Identify which cell holds the provided text, then report its (X, Y) central coordinate. 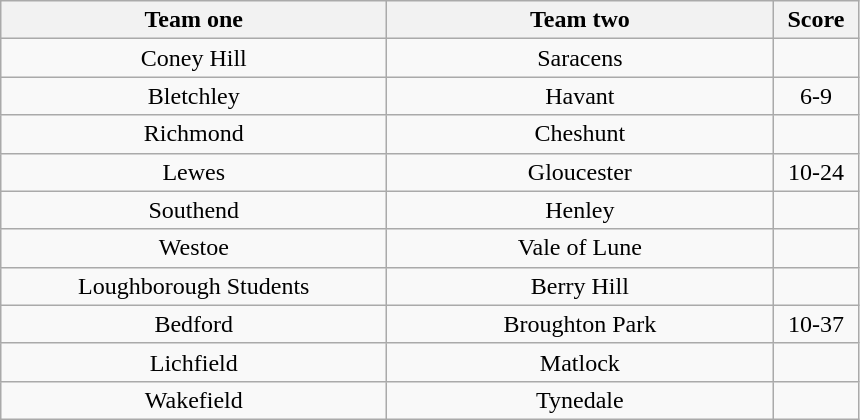
Bedford (194, 324)
Southend (194, 210)
Lewes (194, 172)
Havant (580, 96)
Team one (194, 20)
6-9 (816, 96)
10-37 (816, 324)
Cheshunt (580, 134)
Matlock (580, 362)
Saracens (580, 58)
Lichfield (194, 362)
Team two (580, 20)
Broughton Park (580, 324)
Vale of Lune (580, 248)
Berry Hill (580, 286)
Coney Hill (194, 58)
Wakefield (194, 400)
Score (816, 20)
Loughborough Students (194, 286)
Westoe (194, 248)
Richmond (194, 134)
10-24 (816, 172)
Tynedale (580, 400)
Gloucester (580, 172)
Bletchley (194, 96)
Henley (580, 210)
